Identify which cell holds the provided text, then report its (x, y) central coordinate. 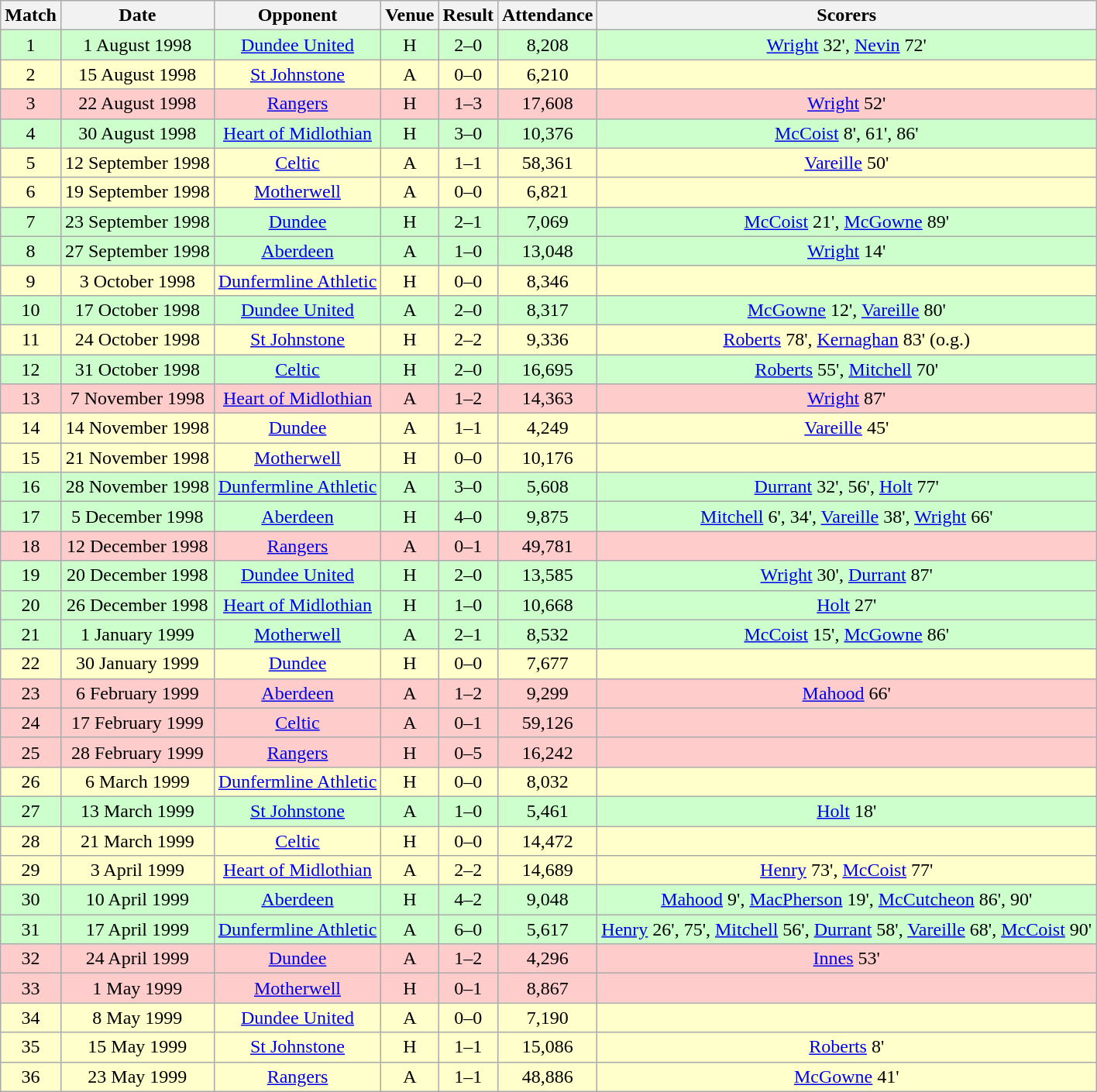
15 August 1998 (137, 74)
6 March 1999 (137, 781)
49,781 (547, 546)
Wright 52' (847, 104)
30 August 1998 (137, 133)
19 (31, 575)
5,608 (547, 487)
24 (31, 723)
8,208 (547, 45)
7,677 (547, 664)
Roberts 8' (847, 1047)
28 February 1999 (137, 752)
13 (31, 399)
14,472 (547, 840)
9,336 (547, 339)
5,617 (547, 929)
23 (31, 693)
Vareille 50' (847, 163)
Roberts 55', Mitchell 70' (847, 369)
3 (31, 104)
33 (31, 988)
20 (31, 605)
21 November 1998 (137, 458)
7,190 (547, 1018)
3 October 1998 (137, 280)
8,032 (547, 781)
11 (31, 339)
18 (31, 546)
16 (31, 487)
Mitchell 6', 34', Vareille 38', Wright 66' (847, 517)
Result (468, 15)
16,695 (547, 369)
58,361 (547, 163)
6,210 (547, 74)
Mahood 66' (847, 693)
2 (31, 74)
Henry 73', McCoist 77' (847, 871)
34 (31, 1018)
20 December 1998 (137, 575)
Durrant 32', 56', Holt 77' (847, 487)
22 August 1998 (137, 104)
27 (31, 811)
5 December 1998 (137, 517)
3 April 1999 (137, 871)
31 (31, 929)
1–3 (468, 104)
9,875 (547, 517)
15,086 (547, 1047)
7,069 (547, 221)
26 December 1998 (137, 605)
13,048 (547, 251)
4–0 (468, 517)
8 (31, 251)
6 February 1999 (137, 693)
14 (31, 428)
17 February 1999 (137, 723)
Roberts 78', Kernaghan 83' (o.g.) (847, 339)
35 (31, 1047)
9 (31, 280)
14,689 (547, 871)
Holt 27' (847, 605)
Mahood 9', MacPherson 19', McCutcheon 86', 90' (847, 900)
Wright 14' (847, 251)
McGowne 41' (847, 1077)
0–5 (468, 752)
7 November 1998 (137, 399)
Date (137, 15)
17 April 1999 (137, 929)
6 (31, 192)
21 (31, 634)
Scorers (847, 15)
24 October 1998 (137, 339)
21 March 1999 (137, 840)
4,296 (547, 959)
12 (31, 369)
McCoist 15', McGowne 86' (847, 634)
32 (31, 959)
17 (31, 517)
29 (31, 871)
Vareille 45' (847, 428)
8,346 (547, 280)
59,126 (547, 723)
4 (31, 133)
7 (31, 221)
6–0 (468, 929)
Wright 87' (847, 399)
10,176 (547, 458)
Innes 53' (847, 959)
Wright 32', Nevin 72' (847, 45)
8,317 (547, 310)
Wright 30', Durrant 87' (847, 575)
26 (31, 781)
12 December 1998 (137, 546)
Match (31, 15)
Henry 26', 75', Mitchell 56', Durrant 58', Vareille 68', McCoist 90' (847, 929)
28 November 1998 (137, 487)
10,668 (547, 605)
1 May 1999 (137, 988)
McCoist 8', 61', 86' (847, 133)
17,608 (547, 104)
22 (31, 664)
5,461 (547, 811)
McGowne 12', Vareille 80' (847, 310)
36 (31, 1077)
19 September 1998 (137, 192)
24 April 1999 (137, 959)
8,867 (547, 988)
5 (31, 163)
15 (31, 458)
McCoist 21', McGowne 89' (847, 221)
12 September 1998 (137, 163)
1 January 1999 (137, 634)
30 (31, 900)
31 October 1998 (137, 369)
1 (31, 45)
Holt 18' (847, 811)
Attendance (547, 15)
1 August 1998 (137, 45)
10 (31, 310)
15 May 1999 (137, 1047)
13,585 (547, 575)
10,376 (547, 133)
Opponent (297, 15)
10 April 1999 (137, 900)
6,821 (547, 192)
28 (31, 840)
9,299 (547, 693)
30 January 1999 (137, 664)
14,363 (547, 399)
16,242 (547, 752)
13 March 1999 (137, 811)
4,249 (547, 428)
Venue (410, 15)
8,532 (547, 634)
23 September 1998 (137, 221)
9,048 (547, 900)
48,886 (547, 1077)
14 November 1998 (137, 428)
25 (31, 752)
8 May 1999 (137, 1018)
23 May 1999 (137, 1077)
27 September 1998 (137, 251)
4–2 (468, 900)
17 October 1998 (137, 310)
